Search for the cell housing the specified text and yield its [x, y] center coordinate. 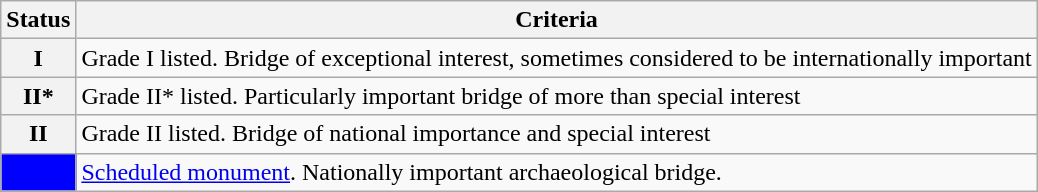
I [38, 58]
Status [38, 20]
Grade II listed. Bridge of national importance and special interest [556, 134]
Criteria [556, 20]
II [38, 134]
Scheduled monument. Nationally important archaeological bridge. [556, 172]
II* [38, 96]
Grade II* listed. Particularly important bridge of more than special interest [556, 96]
Grade I listed. Bridge of exceptional interest, sometimes considered to be internationally important [556, 58]
